Output the (X, Y) coordinate of the center of the cell containing the given text.  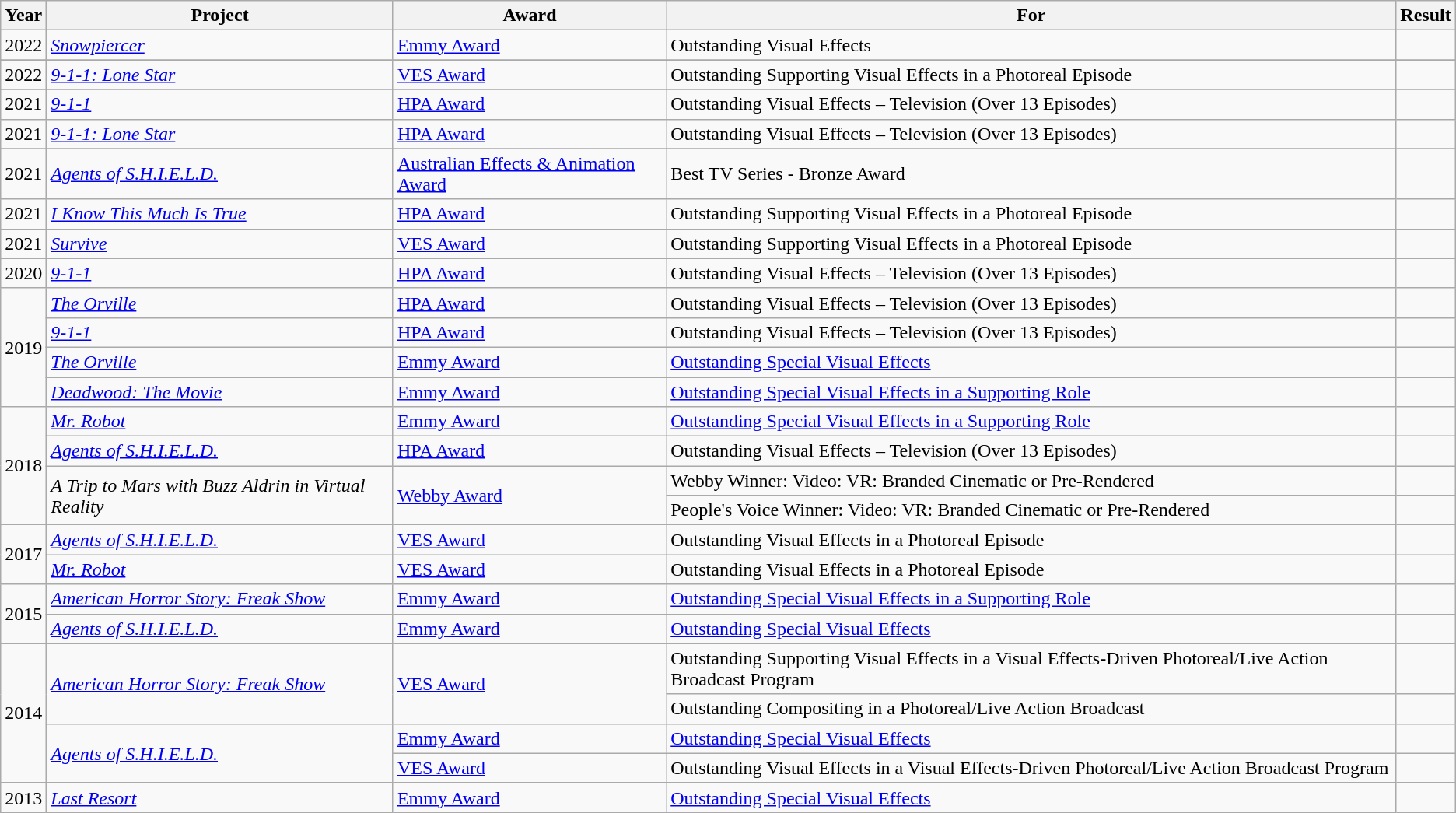
2015 (23, 614)
Result (1426, 16)
Year (23, 16)
2013 (23, 797)
Australian Effects & Animation Award (529, 174)
Award (529, 16)
A Trip to Mars with Buzz Aldrin in Virtual Reality (220, 496)
For (1031, 16)
Outstanding Visual Effects in a Visual Effects-Driven Photoreal/Live Action Broadcast Program (1031, 768)
2019 (23, 347)
Outstanding Supporting Visual Effects in a Visual Effects-Driven Photoreal/Live Action Broadcast Program (1031, 669)
Last Resort (220, 797)
I Know This Much Is True (220, 214)
2014 (23, 713)
Webby Award (529, 496)
Webby Winner: Video: VR: Branded Cinematic or Pre-Rendered (1031, 481)
Survive (220, 244)
Project (220, 16)
Snowpiercer (220, 45)
People's Voice Winner: Video: VR: Branded Cinematic or Pre-Rendered (1031, 510)
2018 (23, 466)
Deadwood: The Movie (220, 391)
Outstanding Compositing in a Photoreal/Live Action Broadcast (1031, 709)
Best TV Series - Bronze Award (1031, 174)
2020 (23, 273)
2017 (23, 555)
Outstanding Visual Effects (1031, 45)
